Return the [x, y] coordinate for the center point of the cell that contains the specified text.  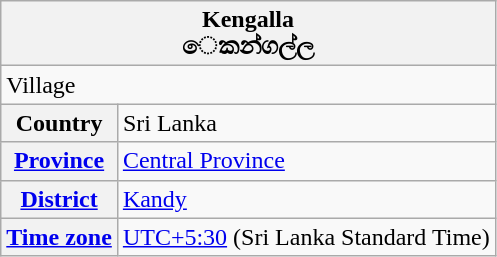
Kandy [306, 199]
District [60, 199]
Country [60, 123]
Kengallaෙකන්ගල්ල [248, 34]
Time zone [60, 237]
Central Province [306, 161]
Province [60, 161]
Village [248, 85]
UTC+5:30 (Sri Lanka Standard Time) [306, 237]
Sri Lanka [306, 123]
